Output the [X, Y] coordinate of the center of the cell containing the given text.  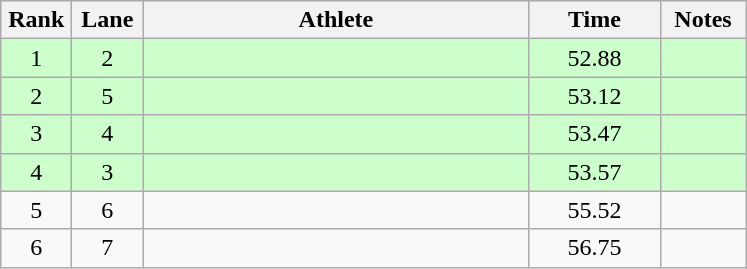
53.12 [594, 96]
56.75 [594, 248]
Athlete [336, 20]
53.47 [594, 134]
Time [594, 20]
Rank [36, 20]
Lane [108, 20]
1 [36, 58]
7 [108, 248]
53.57 [594, 172]
Notes [703, 20]
55.52 [594, 210]
52.88 [594, 58]
